Search for the cell housing the specified text and yield its [x, y] center coordinate. 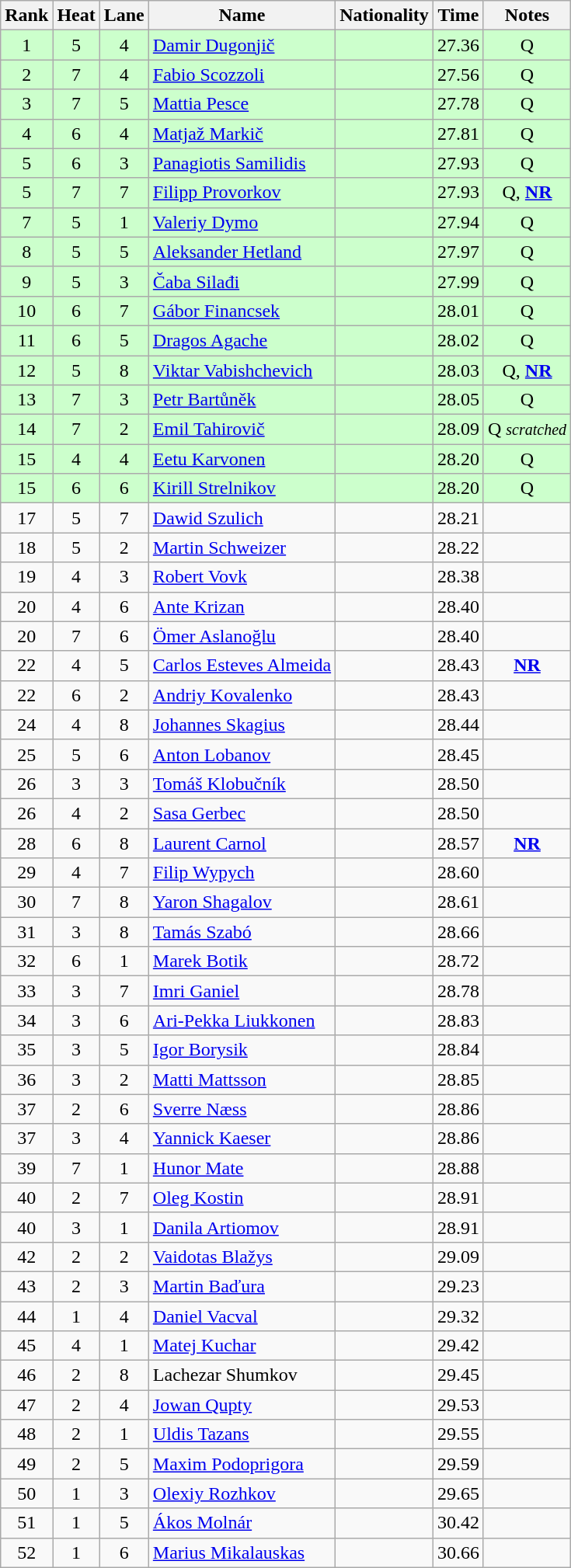
52 [26, 1552]
28.60 [458, 873]
27.36 [458, 45]
28.22 [458, 548]
27.97 [458, 252]
28 [26, 843]
29.65 [458, 1493]
Petr Bartůněk [242, 400]
27.81 [458, 134]
Matjaž Markič [242, 134]
Robert Vovk [242, 577]
Matti Mattsson [242, 1080]
Sverre Næss [242, 1109]
Notes [527, 16]
Panagiotis Samilidis [242, 163]
28.21 [458, 518]
Uldis Tazans [242, 1434]
Valeriy Dymo [242, 222]
24 [26, 725]
Laurent Carnol [242, 843]
28.88 [458, 1168]
Maxim Podoprigora [242, 1464]
34 [26, 1020]
Emil Tahirovič [242, 429]
Čaba Silađi [242, 281]
27.78 [458, 104]
Yaron Shagalov [242, 902]
Aleksander Hetland [242, 252]
28.05 [458, 400]
Jowan Qupty [242, 1405]
30.42 [458, 1523]
18 [26, 548]
28.61 [458, 902]
Filipp Provorkov [242, 193]
Damir Dugonjič [242, 45]
29.53 [458, 1405]
Hunor Mate [242, 1168]
44 [26, 1316]
Imri Ganiel [242, 991]
29.09 [458, 1257]
28.38 [458, 577]
Johannes Skagius [242, 725]
29.55 [458, 1434]
12 [26, 370]
29.23 [458, 1286]
43 [26, 1286]
17 [26, 518]
Fabio Scozzoli [242, 75]
Ákos Molnár [242, 1523]
Vaidotas Blažys [242, 1257]
28.03 [458, 370]
28.57 [458, 843]
28.09 [458, 429]
Marius Mikalauskas [242, 1552]
Ari-Pekka Liukkonen [242, 1020]
46 [26, 1375]
Andriy Kovalenko [242, 695]
Marek Botik [242, 961]
33 [26, 991]
28.78 [458, 991]
Daniel Vacval [242, 1316]
28.45 [458, 754]
Martin Schweizer [242, 548]
28.02 [458, 340]
Heat [76, 16]
30 [26, 902]
28.85 [458, 1080]
47 [26, 1405]
10 [26, 311]
49 [26, 1464]
Filip Wypych [242, 873]
32 [26, 961]
Gábor Financsek [242, 311]
Viktar Vabishchevich [242, 370]
Kirill Strelnikov [242, 488]
Name [242, 16]
Sasa Gerbec [242, 813]
Lachezar Shumkov [242, 1375]
27.94 [458, 222]
28.44 [458, 725]
Ante Krizan [242, 607]
Anton Lobanov [242, 754]
27.56 [458, 75]
14 [26, 429]
11 [26, 340]
Lane [124, 16]
Carlos Esteves Almeida [242, 666]
Danila Artiomov [242, 1227]
28.83 [458, 1020]
13 [26, 400]
28.84 [458, 1050]
45 [26, 1346]
25 [26, 754]
Nationality [385, 16]
Tomáš Klobučník [242, 784]
Olexiy Rozhkov [242, 1493]
39 [26, 1168]
Oleg Kostin [242, 1198]
29.59 [458, 1464]
9 [26, 281]
19 [26, 577]
29.32 [458, 1316]
48 [26, 1434]
Q scratched [527, 429]
Dawid Szulich [242, 518]
Matej Kuchar [242, 1346]
Dragos Agache [242, 340]
27.99 [458, 281]
51 [26, 1523]
36 [26, 1080]
29.42 [458, 1346]
30.66 [458, 1552]
Tamás Szabó [242, 932]
Yannick Kaeser [242, 1139]
Mattia Pesce [242, 104]
Martin Baďura [242, 1286]
Eetu Karvonen [242, 459]
35 [26, 1050]
29 [26, 873]
28.01 [458, 311]
28.72 [458, 961]
42 [26, 1257]
29.45 [458, 1375]
Time [458, 16]
Rank [26, 16]
28.66 [458, 932]
Ömer Aslanoğlu [242, 636]
31 [26, 932]
50 [26, 1493]
Igor Borysik [242, 1050]
